Search for the cell housing the specified text and yield its [X, Y] center coordinate. 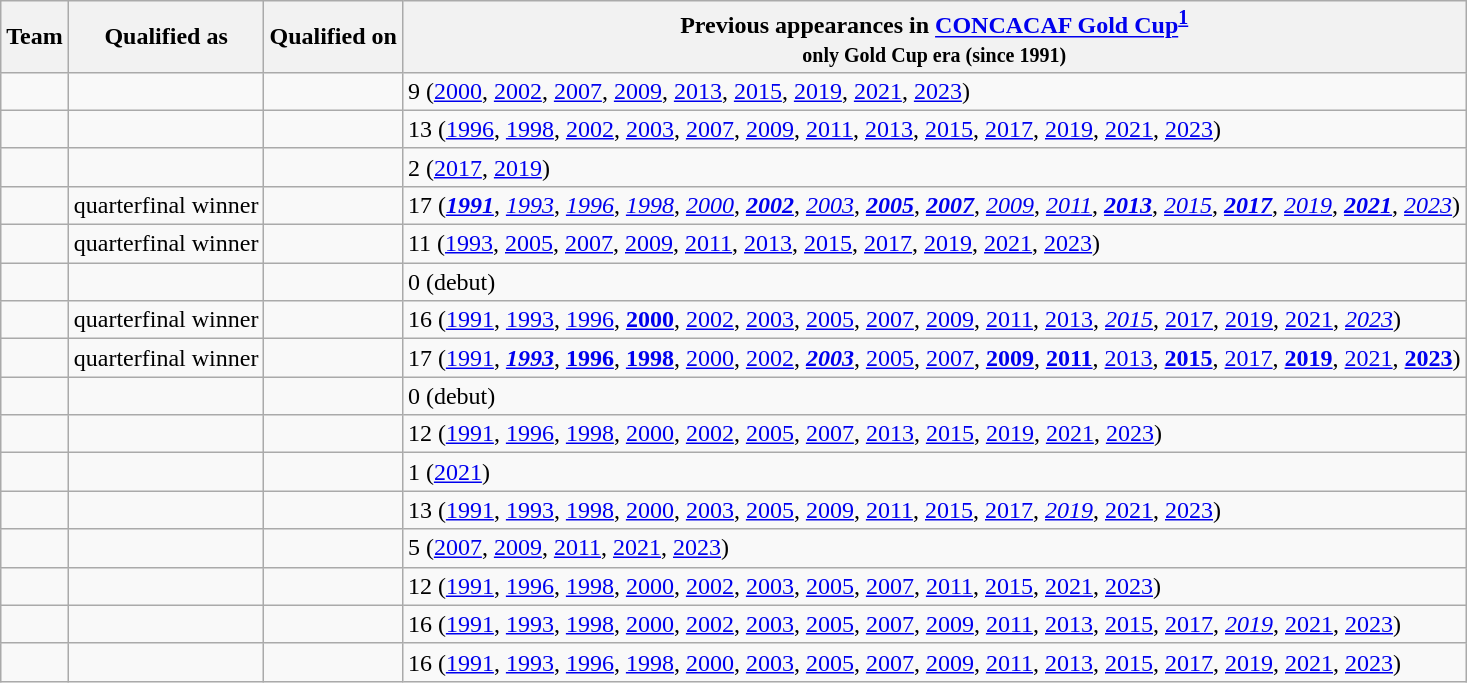
16 (1991, 1993, 1996, 2000, 2002, 2003, 2005, 2007, 2009, 2011, 2013, 2015, 2017, 2019, 2021, 2023) [934, 320]
Previous appearances in CONCACAF Gold Cup1only Gold Cup era (since 1991) [934, 37]
12 (1991, 1996, 1998, 2000, 2002, 2005, 2007, 2013, 2015, 2019, 2021, 2023) [934, 434]
13 (1996, 1998, 2002, 2003, 2007, 2009, 2011, 2013, 2015, 2017, 2019, 2021, 2023) [934, 129]
Qualified as [166, 37]
Team [35, 37]
9 (2000, 2002, 2007, 2009, 2013, 2015, 2019, 2021, 2023) [934, 91]
Qualified on [333, 37]
5 (2007, 2009, 2011, 2021, 2023) [934, 548]
16 (1991, 1993, 1998, 2000, 2002, 2003, 2005, 2007, 2009, 2011, 2013, 2015, 2017, 2019, 2021, 2023) [934, 624]
16 (1991, 1993, 1996, 1998, 2000, 2003, 2005, 2007, 2009, 2011, 2013, 2015, 2017, 2019, 2021, 2023) [934, 662]
2 (2017, 2019) [934, 167]
13 (1991, 1993, 1998, 2000, 2003, 2005, 2009, 2011, 2015, 2017, 2019, 2021, 2023) [934, 510]
12 (1991, 1996, 1998, 2000, 2002, 2003, 2005, 2007, 2011, 2015, 2021, 2023) [934, 586]
11 (1993, 2005, 2007, 2009, 2011, 2013, 2015, 2017, 2019, 2021, 2023) [934, 244]
1 (2021) [934, 472]
